From the cell containing the given text, extract its center point as [x, y] coordinate. 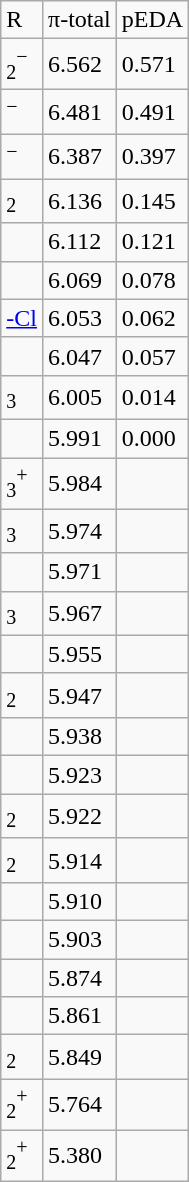
0.121 [152, 242]
6.562 [79, 64]
5.380 [79, 1156]
5.967 [79, 613]
5.974 [79, 531]
5.938 [79, 737]
5.903 [79, 940]
6.005 [79, 397]
3+ [22, 484]
0.000 [152, 439]
R [22, 20]
5.991 [79, 439]
5.922 [79, 816]
0.062 [152, 318]
6.136 [79, 201]
5.910 [79, 902]
6.481 [79, 112]
π-total [79, 20]
pEDA [152, 20]
5.914 [79, 860]
6.047 [79, 356]
0.397 [152, 156]
0.491 [152, 112]
5.923 [79, 775]
5.971 [79, 572]
6.112 [79, 242]
0.014 [152, 397]
5.947 [79, 695]
0.145 [152, 201]
-Cl [22, 318]
2− [22, 64]
0.057 [152, 356]
5.984 [79, 484]
5.874 [79, 978]
5.955 [79, 654]
6.053 [79, 318]
5.764 [79, 1104]
6.387 [79, 156]
5.849 [79, 1057]
6.069 [79, 280]
5.861 [79, 1016]
0.571 [152, 64]
0.078 [152, 280]
